From the cell containing the given text, extract its center point as [X, Y] coordinate. 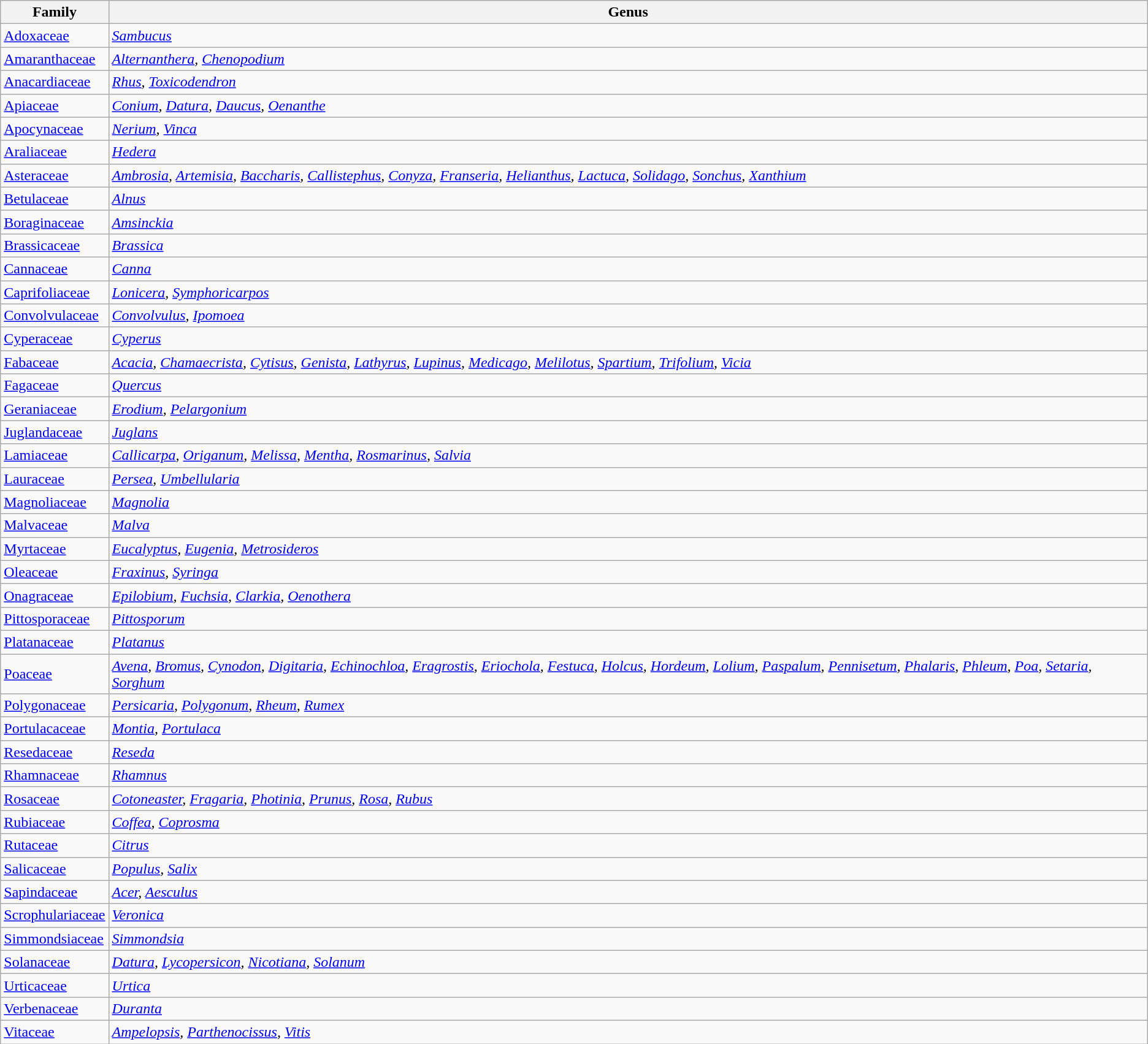
Family [55, 12]
Araliaceae [55, 152]
Sambucus [628, 36]
Nerium, Vinca [628, 129]
Anacardiaceae [55, 82]
Vitaceae [55, 1032]
Rubiaceae [55, 822]
Amaranthaceae [55, 59]
Acacia, Chamaecrista, Cytisus, Genista, Lathyrus, Lupinus, Medicago, Melilotus, Spartium, Trifolium, Vicia [628, 362]
Sapindaceae [55, 892]
Brassica [628, 245]
Alternanthera, Chenopodium [628, 59]
Eucalyptus, Eugenia, Metrosideros [628, 549]
Persicaria, Polygonum, Rheum, Rumex [628, 706]
Fagaceae [55, 386]
Urtica [628, 985]
Asteraceae [55, 175]
Adoxaceae [55, 36]
Malvaceae [55, 525]
Solanaceae [55, 962]
Canna [628, 269]
Apiaceae [55, 105]
Simmondsiaceae [55, 939]
Polygonaceae [55, 706]
Pittosporum [628, 619]
Platanus [628, 642]
Coffea, Coprosma [628, 822]
Resedaceae [55, 752]
Juglans [628, 432]
Portulacaceae [55, 729]
Erodium, Pelargonium [628, 409]
Citrus [628, 845]
Cyperus [628, 339]
Lauraceae [55, 479]
Fraxinus, Syringa [628, 572]
Veronica [628, 915]
Onagraceae [55, 595]
Rhamnus [628, 775]
Juglandaceae [55, 432]
Lonicera, Symphoricarpos [628, 292]
Rosaceae [55, 799]
Populus, Salix [628, 869]
Fabaceae [55, 362]
Persea, Umbellularia [628, 479]
Quercus [628, 386]
Apocynaceae [55, 129]
Cyperaceae [55, 339]
Cotoneaster, Fragaria, Photinia, Prunus, Rosa, Rubus [628, 799]
Rhamnaceae [55, 775]
Rhus, Toxicodendron [628, 82]
Poaceae [55, 673]
Oleaceae [55, 572]
Convolvulaceae [55, 316]
Conium, Datura, Daucus, Oenanthe [628, 105]
Datura, Lycopersicon, Nicotiana, Solanum [628, 962]
Montia, Portulaca [628, 729]
Acer, Aesculus [628, 892]
Hedera [628, 152]
Malva [628, 525]
Myrtaceae [55, 549]
Convolvulus, Ipomoea [628, 316]
Boraginaceae [55, 222]
Verbenaceae [55, 1008]
Pittosporaceae [55, 619]
Brassicaceae [55, 245]
Reseda [628, 752]
Lamiaceae [55, 455]
Ampelopsis, Parthenocissus, Vitis [628, 1032]
Genus [628, 12]
Alnus [628, 199]
Platanaceae [55, 642]
Epilobium, Fuchsia, Clarkia, Oenothera [628, 595]
Amsinckia [628, 222]
Cannaceae [55, 269]
Ambrosia, Artemisia, Baccharis, Callistephus, Conyza, Franseria, Helianthus, Lactuca, Solidago, Sonchus, Xanthium [628, 175]
Urticaceae [55, 985]
Betulaceae [55, 199]
Caprifoliaceae [55, 292]
Magnoliaceae [55, 502]
Callicarpa, Origanum, Melissa, Mentha, Rosmarinus, Salvia [628, 455]
Simmondsia [628, 939]
Rutaceae [55, 845]
Geraniaceae [55, 409]
Magnolia [628, 502]
Scrophulariaceae [55, 915]
Duranta [628, 1008]
Salicaceae [55, 869]
